Pinpoint the cell where the given text exists, returning its [X, Y] midpoint coordinate. 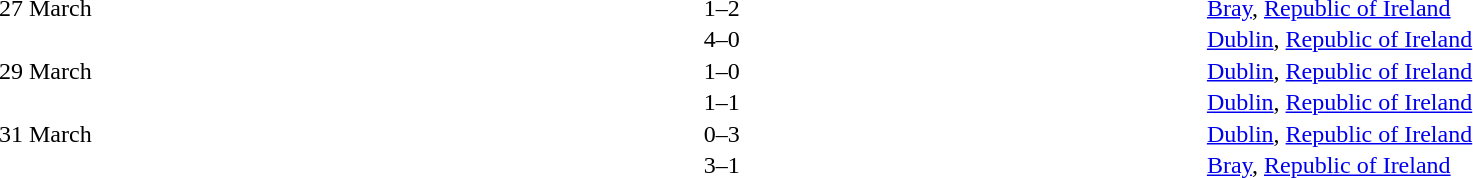
4–0 [722, 39]
1–1 [722, 103]
0–3 [722, 134]
1–0 [722, 71]
